Search for the cell housing the specified text and yield its [x, y] center coordinate. 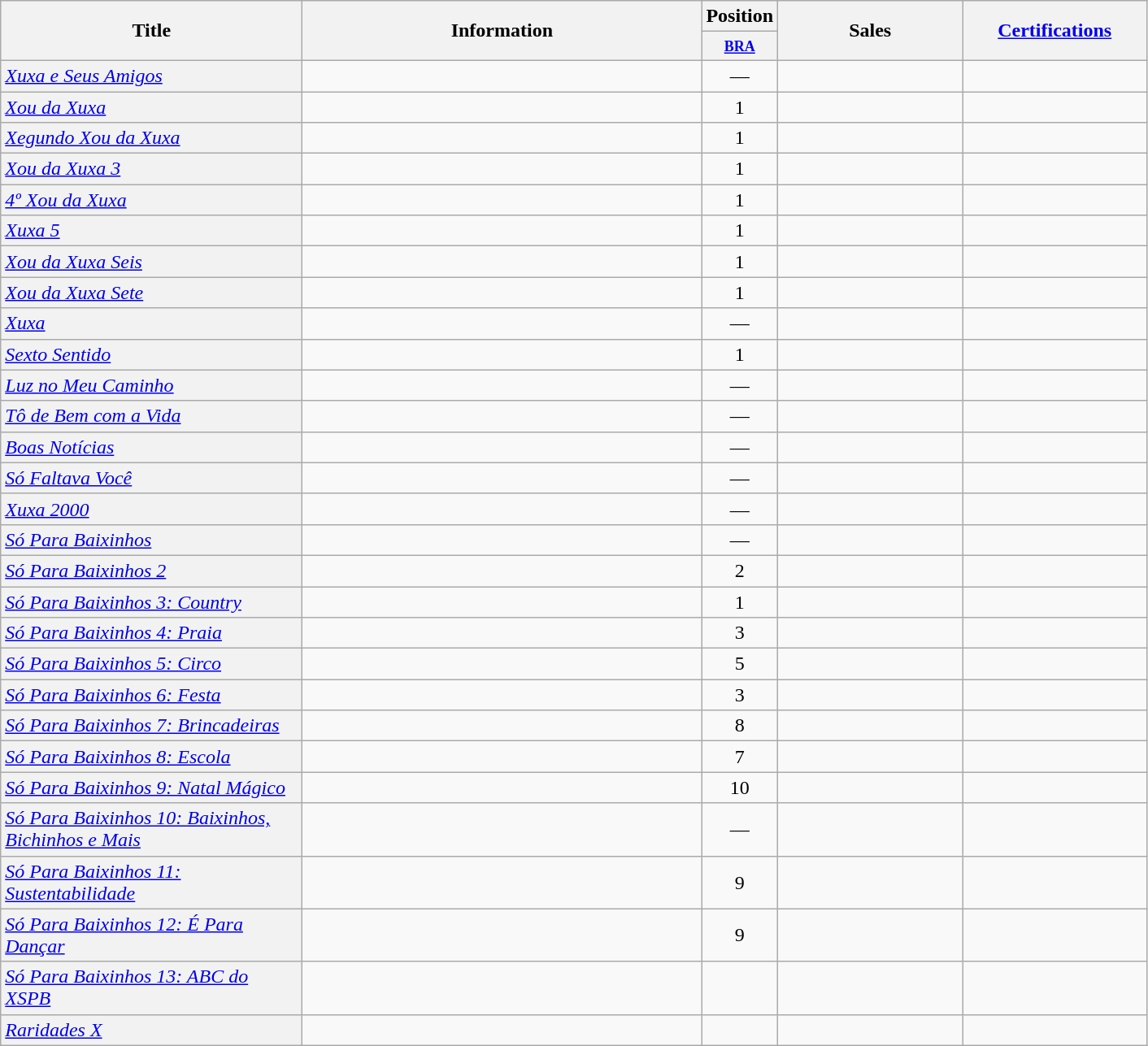
4º Xou da Xuxa [151, 200]
Xou da Xuxa Sete [151, 293]
Xegundo Xou da Xuxa [151, 138]
Position [740, 16]
Só Para Baixinhos 11: Sustentabilidade [151, 883]
Xuxa e Seus Amigos [151, 76]
8 [740, 726]
Só Para Baixinhos 12: É Para Dançar [151, 935]
Só Para Baixinhos 13: ABC do XSPB [151, 988]
Só Para Baixinhos [151, 540]
Xou da Xuxa [151, 106]
Title [151, 31]
Só Faltava Você [151, 478]
Xuxa [151, 323]
Só Para Baixinhos 6: Festa [151, 695]
BRA [740, 46]
Sexto Sentido [151, 354]
Só Para Baixinhos 9: Natal Mágico [151, 788]
Só Para Baixinhos 3: Country [151, 602]
Raridades X [151, 1030]
Só Para Baixinhos 4: Praia [151, 633]
10 [740, 788]
Só Para Baixinhos 5: Circo [151, 664]
Boas Notícias [151, 447]
2 [740, 571]
Information [502, 31]
Xou da Xuxa 3 [151, 169]
Só Para Baixinhos 2 [151, 571]
Certifications [1055, 31]
Xuxa 2000 [151, 509]
Luz no Meu Caminho [151, 385]
Tô de Bem com a Vida [151, 416]
Só Para Baixinhos 7: Brincadeiras [151, 726]
Só Para Baixinhos 10: Baixinhos, Bichinhos e Mais [151, 829]
Só Para Baixinhos 8: Escola [151, 757]
7 [740, 757]
Xou da Xuxa Seis [151, 262]
Xuxa 5 [151, 231]
5 [740, 664]
Sales [870, 31]
